Return [X, Y] of the center of cell containing provided text 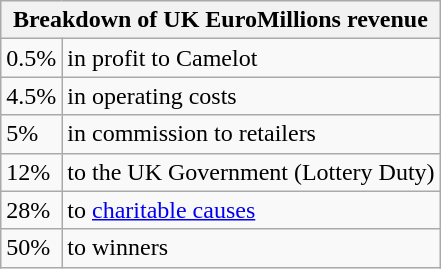
28% [32, 210]
to charitable causes [251, 210]
5% [32, 134]
50% [32, 248]
12% [32, 172]
in profit to Camelot [251, 58]
to winners [251, 248]
to the UK Government (Lottery Duty) [251, 172]
in operating costs [251, 96]
in commission to retailers [251, 134]
Breakdown of UK EuroMillions revenue [220, 20]
0.5% [32, 58]
4.5% [32, 96]
